Pinpoint the cell where the given text exists, returning its (X, Y) midpoint coordinate. 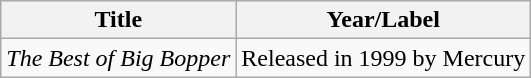
Released in 1999 by Mercury (384, 58)
The Best of Big Bopper (118, 58)
Year/Label (384, 20)
Title (118, 20)
